Identify which cell holds the provided text, then report its [x, y] central coordinate. 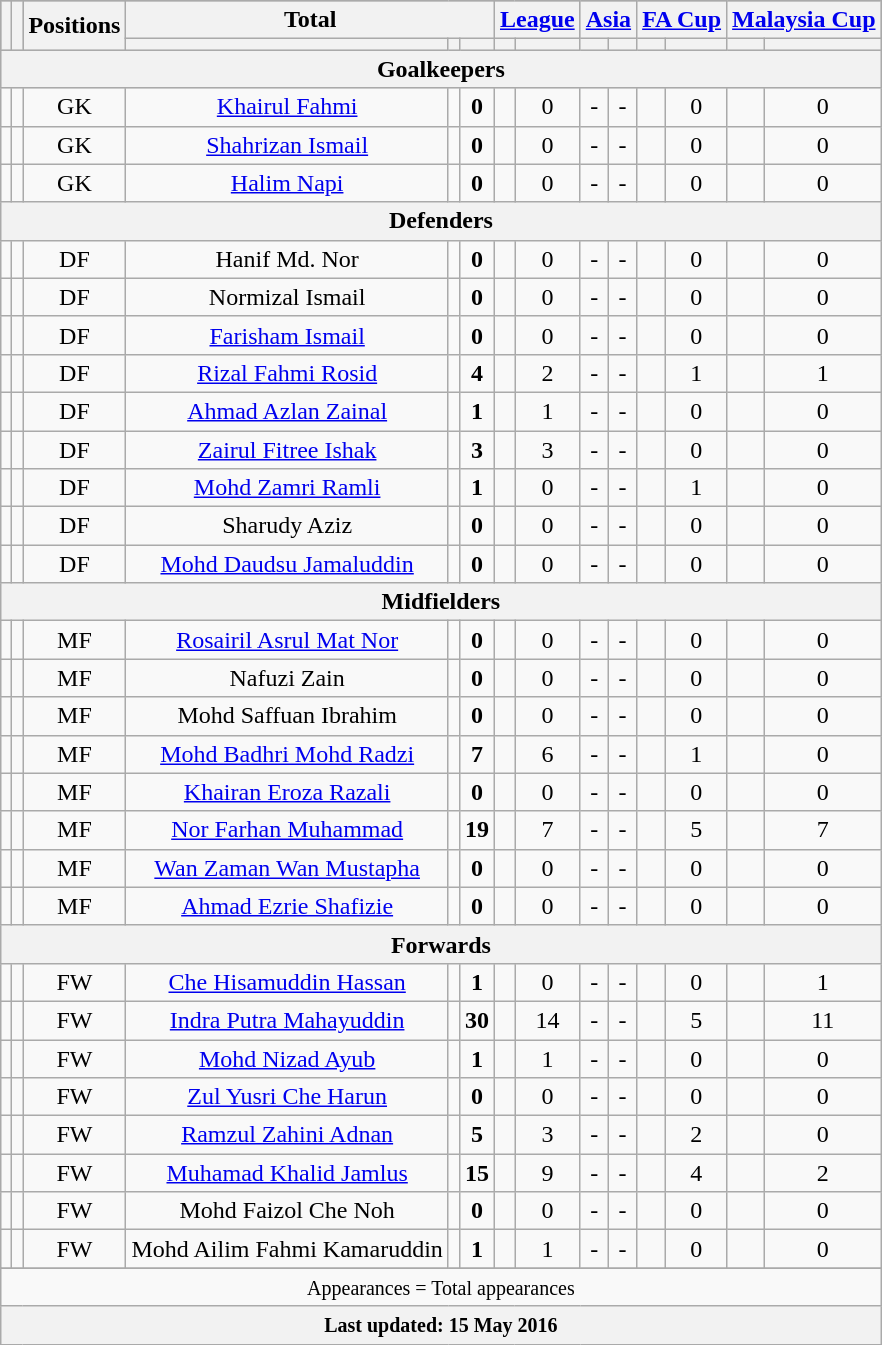
Mohd Badhri Mohd Radzi [287, 754]
Mohd Nizad Ayub [287, 1059]
14 [548, 1020]
Asia [608, 20]
30 [476, 1020]
Mohd Zamri Ramli [287, 488]
Khairul Fahmi [287, 107]
Normizal Ismail [287, 297]
Hanif Md. Nor [287, 259]
Goalkeepers [441, 69]
Shahrizan Ismail [287, 145]
Last updated: 15 May 2016 [441, 1325]
Forwards [441, 944]
Total [310, 20]
15 [476, 1173]
6 [548, 754]
Zairul Fitree Ishak [287, 449]
11 [822, 1020]
Mohd Faizol Che Noh [287, 1211]
Indra Putra Mahayuddin [287, 1020]
Halim Napi [287, 183]
Malaysia Cup [804, 20]
Mohd Daudsu Jamaluddin [287, 564]
League [537, 20]
Khairan Eroza Razali [287, 792]
Wan Zaman Wan Mustapha [287, 868]
Midfielders [441, 602]
Che Hisamuddin Hassan [287, 982]
Ahmad Azlan Zainal [287, 411]
19 [476, 830]
Mohd Saffuan Ibrahim [287, 716]
Nafuzi Zain [287, 678]
Positions [74, 26]
Muhamad Khalid Jamlus [287, 1173]
Ahmad Ezrie Shafizie [287, 906]
Rizal Fahmi Rosid [287, 373]
9 [548, 1173]
Defenders [441, 221]
Sharudy Aziz [287, 526]
FA Cup [682, 20]
Zul Yusri Che Harun [287, 1097]
Nor Farhan Muhammad [287, 830]
Farisham Ismail [287, 335]
Appearances = Total appearances [441, 1287]
Ramzul Zahini Adnan [287, 1135]
Rosairil Asrul Mat Nor [287, 640]
Mohd Ailim Fahmi Kamaruddin [287, 1249]
